Find where the given text appears and provide that cell's center as [x, y] coordinate. 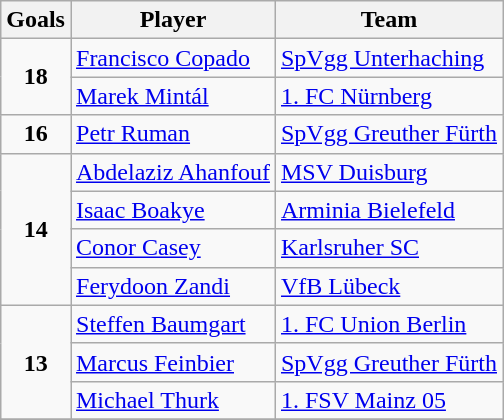
Ferydoon Zandi [172, 286]
13 [36, 362]
SpVgg Unterhaching [388, 58]
1. FSV Mainz 05 [388, 400]
1. FC Nürnberg [388, 96]
VfB Lübeck [388, 286]
Petr Ruman [172, 134]
14 [36, 229]
Francisco Copado [172, 58]
Team [388, 20]
Player [172, 20]
16 [36, 134]
Marek Mintál [172, 96]
18 [36, 77]
Goals [36, 20]
Michael Thurk [172, 400]
1. FC Union Berlin [388, 324]
Isaac Boakye [172, 210]
Abdelaziz Ahanfouf [172, 172]
Steffen Baumgart [172, 324]
Karlsruher SC [388, 248]
Conor Casey [172, 248]
MSV Duisburg [388, 172]
Marcus Feinbier [172, 362]
Arminia Bielefeld [388, 210]
